Pinpoint the cell where the given text exists, returning its [x, y] midpoint coordinate. 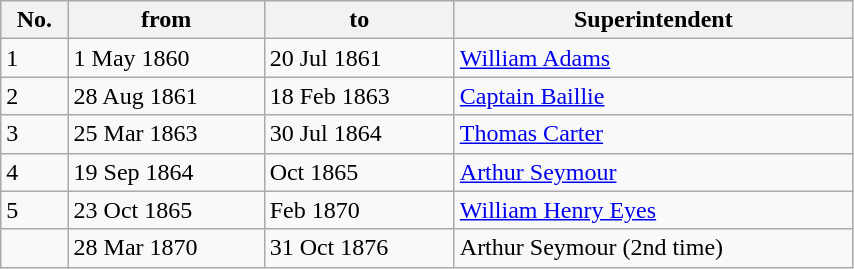
3 [34, 134]
5 [34, 210]
Arthur Seymour (2nd time) [653, 248]
from [166, 20]
20 Jul 1861 [359, 58]
William Adams [653, 58]
Feb 1870 [359, 210]
William Henry Eyes [653, 210]
1 [34, 58]
Arthur Seymour [653, 172]
Superintendent [653, 20]
25 Mar 1863 [166, 134]
19 Sep 1864 [166, 172]
4 [34, 172]
Oct 1865 [359, 172]
23 Oct 1865 [166, 210]
No. [34, 20]
Thomas Carter [653, 134]
28 Mar 1870 [166, 248]
31 Oct 1876 [359, 248]
30 Jul 1864 [359, 134]
2 [34, 96]
1 May 1860 [166, 58]
28 Aug 1861 [166, 96]
18 Feb 1863 [359, 96]
Captain Baillie [653, 96]
to [359, 20]
